Detect which cell encompasses the target text, then output its [X, Y] center coordinate. 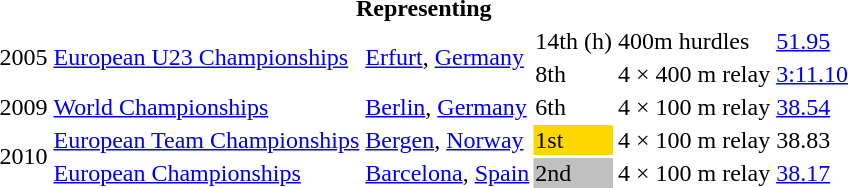
1st [574, 140]
World Championships [206, 107]
2nd [574, 173]
Berlin, Germany [448, 107]
European Championships [206, 173]
Erfurt, Germany [448, 58]
400m hurdles [694, 41]
14th (h) [574, 41]
4 × 400 m relay [694, 74]
8th [574, 74]
European Team Championships [206, 140]
Barcelona, Spain [448, 173]
European U23 Championships [206, 58]
6th [574, 107]
Bergen, Norway [448, 140]
